Scan for the cell matching the given text and deliver its (x, y) coordinate at center. 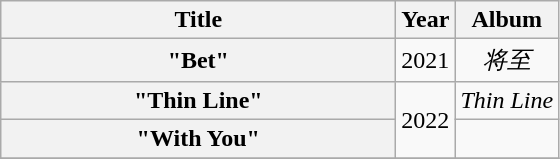
Thin Line (507, 100)
Year (426, 20)
"Bet" (198, 60)
"Thin Line" (198, 100)
Album (507, 20)
"With You" (198, 138)
Title (198, 20)
2022 (426, 119)
将至 (507, 60)
2021 (426, 60)
